For the text-containing cell, return its midpoint in [x, y] coordinate format. 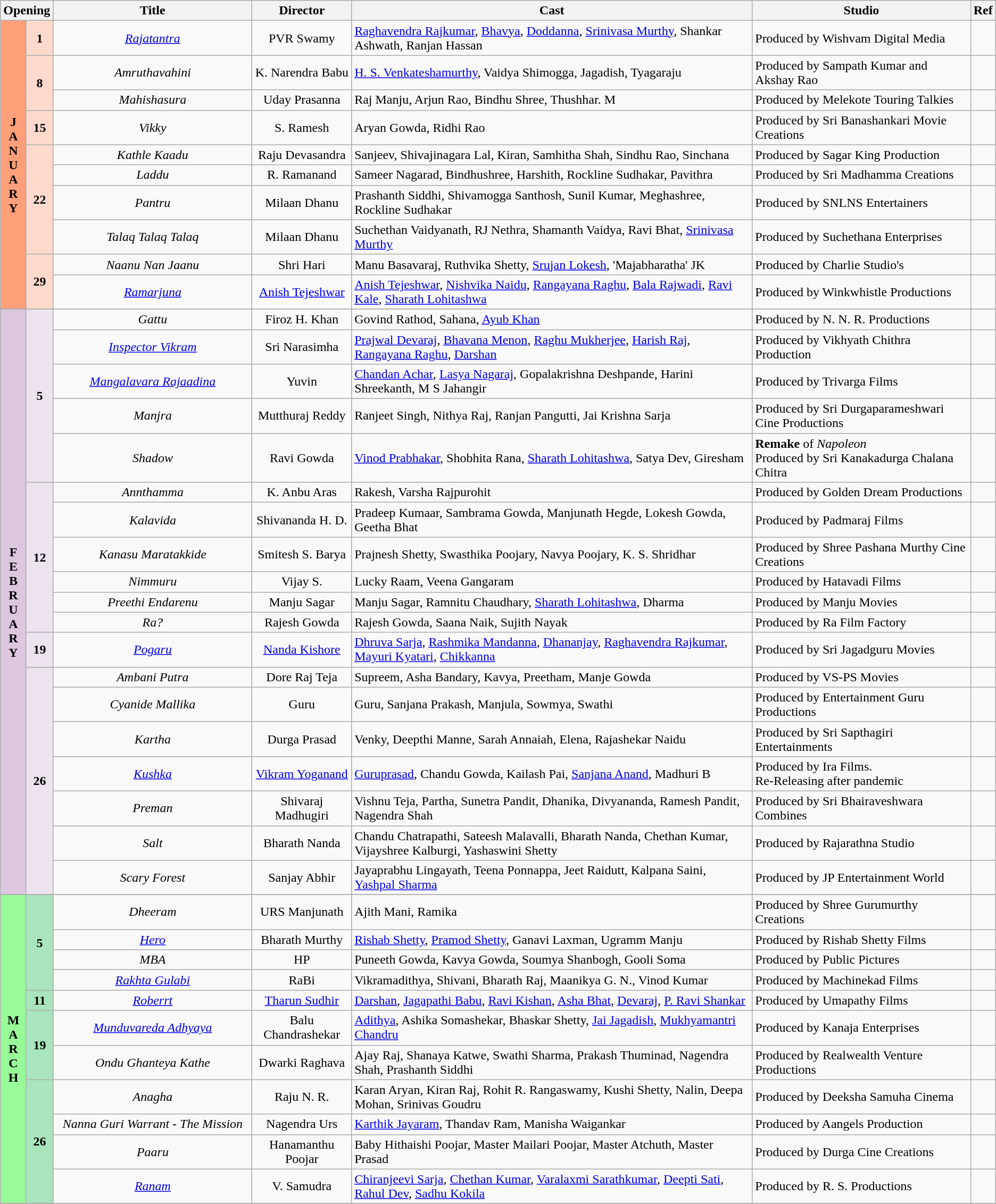
Rakesh, Varsha Rajpurohit [552, 492]
Produced by Golden Dream Productions [861, 492]
8 [39, 83]
Rajesh Gowda [302, 622]
Produced by Sri Banashankari Movie Creations [861, 128]
12 [39, 557]
Raju N. R. [302, 1097]
Pantru [153, 202]
Gattu [153, 319]
Kartha [153, 739]
Produced by Shree Pashana Murthy Cine Creations [861, 554]
Kalavida [153, 520]
Adithya, Ashika Somashekar, Bhaskar Shetty, Jai Jagadish, Mukhyamantri Chandru [552, 1027]
Vikram Yoganand [302, 773]
Jayaprabhu Lingayath, Teena Ponnappa, Jeet Raidutt, Kalpana Saini, Yashpal Sharma [552, 877]
Vikramadithya, Shivani, Bharath Raj, Maanikya G. N., Vinod Kumar [552, 980]
Dwarki Raghava [302, 1063]
Kushka [153, 773]
Vijay S. [302, 582]
Nagendra Urs [302, 1124]
Paaru [153, 1152]
Produced by Kanaja Enterprises [861, 1027]
Produced by Winkwhistle Productions [861, 291]
Produced by Aangels Production [861, 1124]
Nanna Guri Warrant - The Mission [153, 1124]
Anagha [153, 1097]
Govind Rathod, Sahana, Ayub Khan [552, 319]
MBA [153, 960]
Roberrt [153, 1000]
Ramarjuna [153, 291]
Karthik Jayaram, Thandav Ram, Manisha Waigankar [552, 1124]
Rakhta Gulabi [153, 980]
Opening [27, 11]
Suchethan Vaidyanath, RJ Nethra, Shamanth Vaidya, Ravi Bhat, Srinivasa Murthy [552, 237]
Guruprasad, Chandu Gowda, Kailash Pai, Sanjana Anand, Madhuri B [552, 773]
Vishnu Teja, Partha, Sunetra Pandit, Dhanika, Divyananda, Ramesh Pandit, Nagendra Shah [552, 808]
15 [39, 128]
Aryan Gowda, Ridhi Rao [552, 128]
Produced by Wishvam Digital Media [861, 38]
V. Samudra [302, 1186]
Produced by Sri Madhamma Creations [861, 175]
K. Anbu Aras [302, 492]
Raju Devasandra [302, 155]
Inspector Vikram [153, 347]
Preethi Endarenu [153, 602]
Hanamanthu Poojar [302, 1152]
Mutthuraj Reddy [302, 416]
Produced by Sri Sapthagiri Entertainments [861, 739]
Produced by Padmaraj Films [861, 520]
Rajesh Gowda, Saana Naik, Sujith Nayak [552, 622]
Manju Sagar, Ramnitu Chaudhary, Sharath Lohitashwa, Dharma [552, 602]
22 [39, 199]
Sri Narasimha [302, 347]
Prajwal Devaraj, Bhavana Menon, Raghu Mukherjee, Harish Raj, Rangayana Raghu, Darshan [552, 347]
Kathle Kaadu [153, 155]
Produced by Shree Gurumurthy Creations [861, 913]
Tharun Sudhir [302, 1000]
Produced by Sri Jagadguru Movies [861, 650]
JANUARY [14, 165]
Cast [552, 11]
HP [302, 960]
Produced by Ira Films.Re-Releasing after pandemic [861, 773]
Nanda Kishore [302, 650]
Munduvareda Adhyaya [153, 1027]
Produced by JP Entertainment World [861, 877]
Produced by Ra Film Factory [861, 622]
Annthamma [153, 492]
Sanjeev, Shivajinagara Lal, Kiran, Samhitha Shah, Sindhu Rao, Sinchana [552, 155]
Chiranjeevi Sarja, Chethan Kumar, Varalaxmi Sarathkumar, Deepti Sati, Rahul Dev, Sadhu Kokila [552, 1186]
Produced by Realwealth Venture Productions [861, 1063]
Laddu [153, 175]
Ranam [153, 1186]
R. Ramanand [302, 175]
Puneeth Gowda, Kavya Gowda, Soumya Shanbogh, Gooli Soma [552, 960]
Pradeep Kumaar, Sambrama Gowda, Manjunath Hegde, Lokesh Gowda, Geetha Bhat [552, 520]
Scary Forest [153, 877]
Ajith Mani, Ramika [552, 913]
FEBRUARY [14, 602]
Balu Chandrashekar [302, 1027]
Bharath Nanda [302, 842]
Shri Hari [302, 264]
Kanasu Maratakkide [153, 554]
Produced by Vikhyath Chithra Production [861, 347]
Director [302, 11]
Yuvin [302, 382]
Produced by Suchethana Enterprises [861, 237]
Produced by Sagar King Production [861, 155]
Guru, Sanjana Prakash, Manjula, Sowmya, Swathi [552, 704]
Ondu Ghanteya Kathe [153, 1063]
Anish Tejeshwar, Nishvika Naidu, Rangayana Raghu, Bala Rajwadi, Ravi Kale, Sharath Lohitashwa [552, 291]
Salt [153, 842]
Vikky [153, 128]
Durga Prasad [302, 739]
Talaq Talaq Talaq [153, 237]
Produced by Manju Movies [861, 602]
Produced by Rishab Shetty Films [861, 940]
Rishab Shetty, Pramod Shetty, Ganavi Laxman, Ugramm Manju [552, 940]
Produced by Hatavadi Films [861, 582]
Dore Raj Teja [302, 677]
Ravi Gowda [302, 458]
Preman [153, 808]
Cyanide Mallika [153, 704]
Sanjay Abhir [302, 877]
Lucky Raam, Veena Gangaram [552, 582]
Mahishasura [153, 100]
Raj Manju, Arjun Rao, Bindhu Shree, Thushhar. M [552, 100]
H. S. Venkateshamurthy, Vaidya Shimogga, Jagadish, Tyagaraju [552, 72]
Ajay Raj, Shanaya Katwe, Swathi Sharma, Prakash Thuminad, Nagendra Shah, Prashanth Siddhi [552, 1063]
Produced by Sri Durgaparameshwari Cine Productions [861, 416]
Produced by Deeksha Samuha Cinema [861, 1097]
Produced by Durga Cine Creations [861, 1152]
Guru [302, 704]
Raghavendra Rajkumar, Bhavya, Doddanna, Srinivasa Murthy, Shankar Ashwath, Ranjan Hassan [552, 38]
Naanu Nan Jaanu [153, 264]
Pogaru [153, 650]
Anish Tejeshwar [302, 291]
Produced by Charlie Studio's [861, 264]
Produced by Umapathy Films [861, 1000]
Manju Sagar [302, 602]
K. Narendra Babu [302, 72]
Produced by Sri Bhairaveshwara Combines [861, 808]
Smitesh S. Barya [302, 554]
URS Manjunath [302, 913]
Produced by Machinekad Films [861, 980]
Shivananda H. D. [302, 520]
Nimmuru [153, 582]
Shivaraj Madhugiri [302, 808]
Darshan, Jagapathi Babu, Ravi Kishan, Asha Bhat, Devaraj, P. Ravi Shankar [552, 1000]
Karan Aryan, Kiran Raj, Rohit R. Rangaswamy, Kushi Shetty, Nalin, Deepa Mohan, Srinivas Goudru [552, 1097]
Produced by SNLNS Entertainers [861, 202]
Produced by Public Pictures [861, 960]
Manjra [153, 416]
Ranjeet Singh, Nithya Raj, Ranjan Pangutti, Jai Krishna Sarja [552, 416]
S. Ramesh [302, 128]
Ref [983, 11]
29 [39, 282]
Mangalavara Rajaadina [153, 382]
Chandu Chatrapathi, Sateesh Malavalli, Bharath Nanda, Chethan Kumar, Vijayshree Kalburgi, Yashaswini Shetty [552, 842]
Title [153, 11]
Chandan Achar, Lasya Nagaraj, Gopalakrishna Deshpande, Harini Shreekanth, M S Jahangir [552, 382]
1 [39, 38]
Uday Prasanna [302, 100]
RaBi [302, 980]
11 [39, 1000]
Produced by Rajarathna Studio [861, 842]
Hero [153, 940]
Remake of NapoleonProduced by Sri Kanakadurga Chalana Chitra [861, 458]
Sameer Nagarad, Bindhushree, Harshith, Rockline Sudhakar, Pavithra [552, 175]
Ra? [153, 622]
Produced by N. N. R. Productions [861, 319]
PVR Swamy [302, 38]
Vinod Prabhakar, Shobhita Rana, Sharath Lohitashwa, Satya Dev, Giresham [552, 458]
Produced by Melekote Touring Talkies [861, 100]
MARCH [14, 1050]
Amruthavahini [153, 72]
Supreem, Asha Bandary, Kavya, Preetham, Manje Gowda [552, 677]
Produced by R. S. Productions [861, 1186]
Produced by Entertainment Guru Productions [861, 704]
Prajnesh Shetty, Swasthika Poojary, Navya Poojary, K. S. Shridhar [552, 554]
Ambani Putra [153, 677]
Dhruva Sarja, Rashmika Mandanna, Dhananjay, Raghavendra Rajkumar, Mayuri Kyatari, Chikkanna [552, 650]
Manu Basavaraj, Ruthvika Shetty, Srujan Lokesh, 'Majabharatha' JK [552, 264]
Produced by VS-PS Movies [861, 677]
Shadow [153, 458]
Prashanth Siddhi, Shivamogga Santhosh, Sunil Kumar, Meghashree, Rockline Sudhakar [552, 202]
Produced by Sampath Kumar and Akshay Rao [861, 72]
Rajatantra [153, 38]
Bharath Murthy [302, 940]
Firoz H. Khan [302, 319]
Dheeram [153, 913]
Produced by Trivarga Films [861, 382]
Venky, Deepthi Manne, Sarah Annaiah, Elena, Rajashekar Naidu [552, 739]
Baby Hithaishi Poojar, Master Mailari Poojar, Master Atchuth, Master Prasad [552, 1152]
Studio [861, 11]
